Return the (X, Y) coordinate for the center point of the cell that contains the specified text.  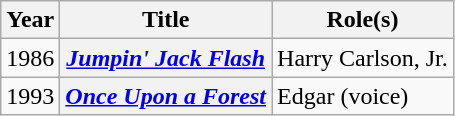
1986 (30, 58)
Edgar (voice) (363, 96)
1993 (30, 96)
Harry Carlson, Jr. (363, 58)
Year (30, 20)
Jumpin' Jack Flash (166, 58)
Role(s) (363, 20)
Once Upon a Forest (166, 96)
Title (166, 20)
